From the cell containing the given text, extract its center point as (x, y) coordinate. 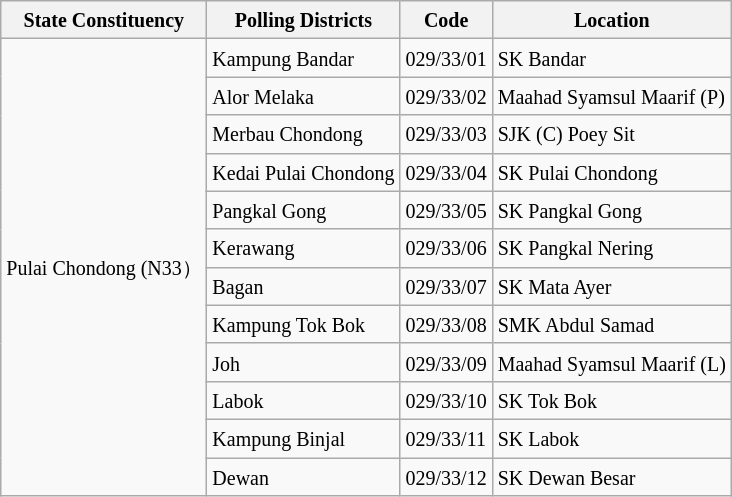
SK Pulai Chondong (612, 172)
Merbau Chondong (304, 134)
029/33/03 (446, 134)
029/33/04 (446, 172)
Polling Districts (304, 20)
Kampung Bandar (304, 58)
SK Dewan Besar (612, 477)
Kampung Binjal (304, 438)
SK Pangkal Nering (612, 248)
Kedai Pulai Chondong (304, 172)
SK Pangkal Gong (612, 210)
Labok (304, 400)
029/33/08 (446, 324)
Alor Melaka (304, 96)
029/33/06 (446, 248)
SK Mata Ayer (612, 286)
State Constituency (104, 20)
SJK (C) Poey Sit (612, 134)
Dewan (304, 477)
029/33/12 (446, 477)
029/33/01 (446, 58)
SK Labok (612, 438)
029/33/10 (446, 400)
029/33/09 (446, 362)
SK Tok Bok (612, 400)
029/33/05 (446, 210)
029/33/07 (446, 286)
Location (612, 20)
Maahad Syamsul Maarif (P) (612, 96)
Kampung Tok Bok (304, 324)
Joh (304, 362)
Bagan (304, 286)
Code (446, 20)
Pulai Chondong (N33） (104, 268)
Pangkal Gong (304, 210)
029/33/11 (446, 438)
SMK Abdul Samad (612, 324)
Kerawang (304, 248)
SK Bandar (612, 58)
Maahad Syamsul Maarif (L) (612, 362)
029/33/02 (446, 96)
